Determine the (x, y) coordinate at the center of the cell enclosing the given text.  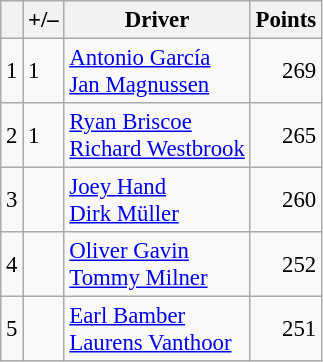
5 (12, 330)
Earl Bamber Laurens Vanthoor (157, 330)
260 (286, 200)
2 (12, 136)
Joey Hand Dirk Müller (157, 200)
269 (286, 72)
4 (12, 264)
251 (286, 330)
3 (12, 200)
Antonio García Jan Magnussen (157, 72)
Oliver Gavin Tommy Milner (157, 264)
Ryan Briscoe Richard Westbrook (157, 136)
265 (286, 136)
Driver (157, 20)
Points (286, 20)
252 (286, 264)
+/– (44, 20)
